Locate the cell with the specified text and output its [X, Y] center coordinate. 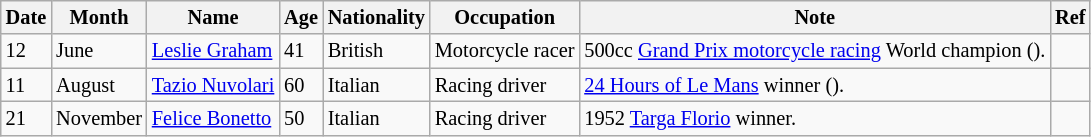
Ref [1070, 17]
Date [26, 17]
500cc Grand Prix motorcycle racing World champion (). [814, 51]
12 [26, 51]
Motorcycle racer [504, 51]
Nationality [376, 17]
1952 Targa Florio winner. [814, 118]
11 [26, 85]
November [99, 118]
August [99, 85]
Leslie Graham [213, 51]
21 [26, 118]
Occupation [504, 17]
60 [301, 85]
British [376, 51]
Tazio Nuvolari [213, 85]
50 [301, 118]
Name [213, 17]
June [99, 51]
24 Hours of Le Mans winner (). [814, 85]
Note [814, 17]
41 [301, 51]
Month [99, 17]
Age [301, 17]
Felice Bonetto [213, 118]
